Locate the cell with the specified text and output its [X, Y] center coordinate. 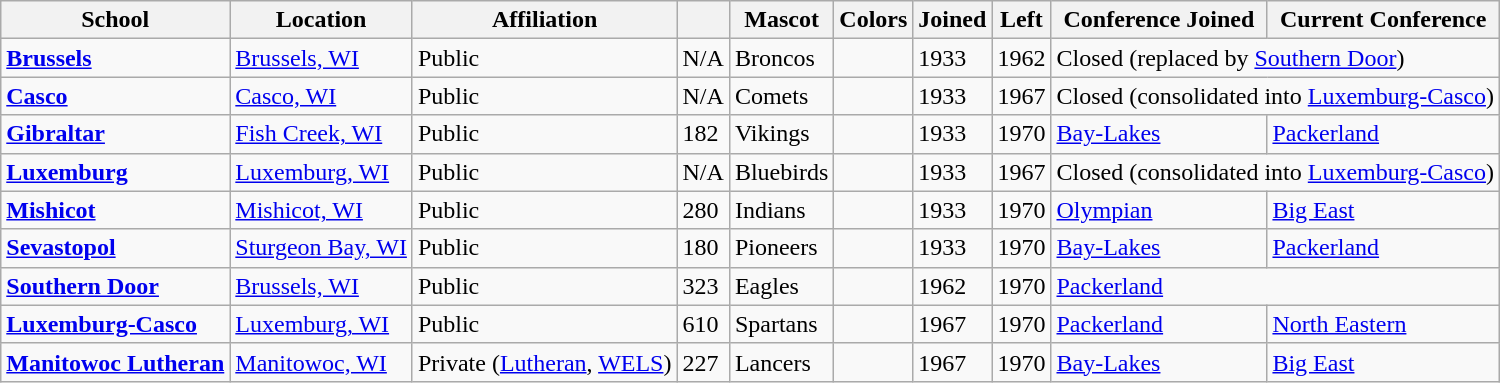
Affiliation [544, 20]
Sevastopol [116, 248]
Vikings [781, 134]
Mishicot [116, 210]
182 [703, 134]
Luxemburg-Casco [116, 324]
Lancers [781, 362]
Mascot [781, 20]
Eagles [781, 286]
Sturgeon Bay, WI [322, 248]
Fish Creek, WI [322, 134]
Bluebirds [781, 172]
Brussels [116, 58]
Broncos [781, 58]
Indians [781, 210]
Gibraltar [116, 134]
Comets [781, 96]
Luxemburg [116, 172]
Casco [116, 96]
280 [703, 210]
Current Conference [1384, 20]
Manitowoc Lutheran [116, 362]
Casco, WI [322, 96]
Mishicot, WI [322, 210]
Private (Lutheran, WELS) [544, 362]
Joined [952, 20]
School [116, 20]
Olympian [1159, 210]
610 [703, 324]
Location [322, 20]
Colors [874, 20]
180 [703, 248]
Left [1022, 20]
Manitowoc, WI [322, 362]
323 [703, 286]
Conference Joined [1159, 20]
Spartans [781, 324]
Southern Door [116, 286]
Closed (replaced by Southern Door) [1276, 58]
Pioneers [781, 248]
227 [703, 362]
North Eastern [1384, 324]
